Find where the given text appears and provide that cell's center as [X, Y] coordinate. 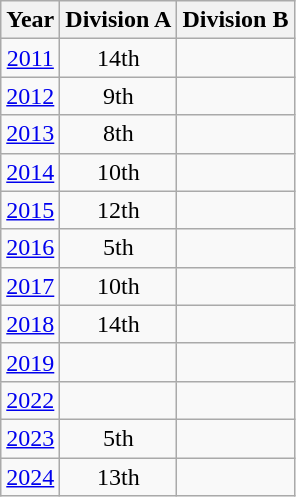
2016 [30, 248]
12th [118, 210]
8th [118, 134]
2024 [30, 477]
2023 [30, 438]
9th [118, 96]
2017 [30, 286]
2014 [30, 172]
Year [30, 20]
2013 [30, 134]
13th [118, 477]
2022 [30, 400]
Division A [118, 20]
2015 [30, 210]
2018 [30, 324]
Division B [236, 20]
2012 [30, 96]
2019 [30, 362]
2011 [30, 58]
